Capture the cell that displays the provided text and extract its (x, y) central coordinate. 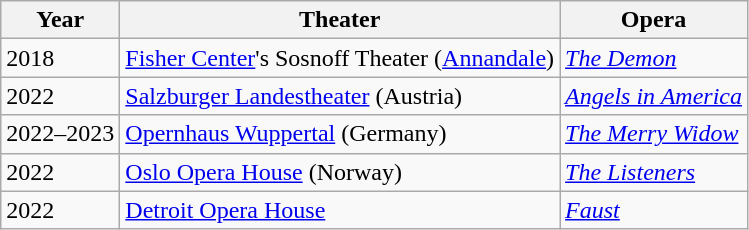
Salzburger Landestheater (Austria) (340, 96)
Angels in America (654, 96)
Opera (654, 20)
The Merry Widow (654, 134)
The Listeners (654, 172)
Theater (340, 20)
Detroit Opera House (340, 210)
Opernhaus Wuppertal (Germany) (340, 134)
2018 (60, 58)
2022–2023 (60, 134)
Oslo Opera House (Norway) (340, 172)
Faust (654, 210)
The Demon (654, 58)
Year (60, 20)
Fisher Center's Sosnoff Theater (Annandale) (340, 58)
